For the text-containing cell, return its midpoint in [X, Y] coordinate format. 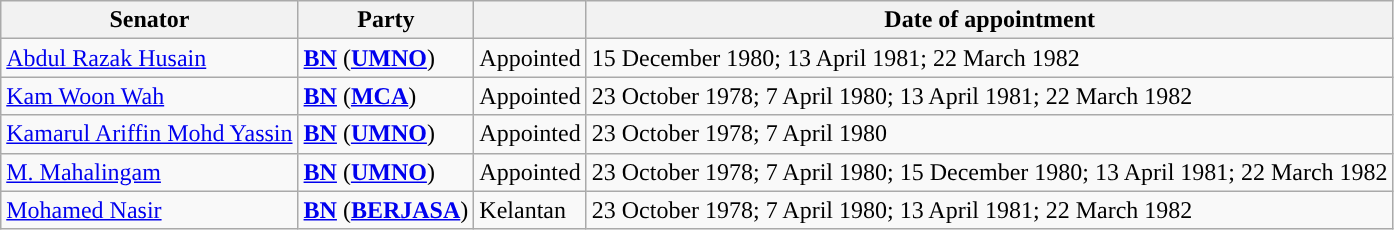
Kam Woon Wah [150, 96]
Senator [150, 20]
BN (MCA) [386, 96]
15 December 1980; 13 April 1981; 22 March 1982 [990, 58]
Kamarul Ariffin Mohd Yassin [150, 134]
23 October 1978; 7 April 1980 [990, 134]
M. Mahalingam [150, 172]
Date of appointment [990, 20]
Party [386, 20]
23 October 1978; 7 April 1980; 15 December 1980; 13 April 1981; 22 March 1982 [990, 172]
Mohamed Nasir [150, 210]
Abdul Razak Husain [150, 58]
BN (BERJASA) [386, 210]
Kelantan [530, 210]
